Provide the (x, y) coordinate of the cell's center where the given text is located.  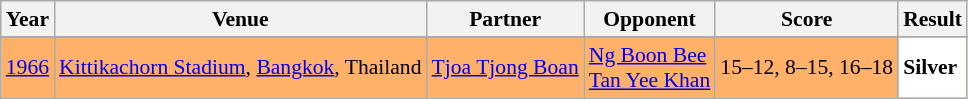
Ng Boon Bee Tan Yee Khan (650, 68)
1966 (28, 68)
Silver (932, 68)
Score (806, 19)
Opponent (650, 19)
Partner (506, 19)
Result (932, 19)
Tjoa Tjong Boan (506, 68)
Year (28, 19)
Kittikachorn Stadium, Bangkok, Thailand (240, 68)
Venue (240, 19)
15–12, 8–15, 16–18 (806, 68)
